Capture the cell that displays the provided text and extract its [x, y] central coordinate. 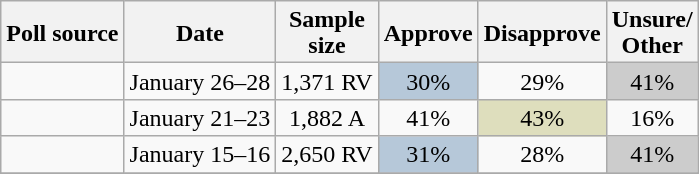
43% [542, 118]
Poll source [62, 32]
Date [200, 32]
31% [428, 154]
January 21–23 [200, 118]
1,882 A [327, 118]
28% [542, 154]
1,371 RV [327, 82]
2,650 RV [327, 154]
Samplesize [327, 32]
30% [428, 82]
Unsure/Other [652, 32]
January 15–16 [200, 154]
January 26–28 [200, 82]
29% [542, 82]
Approve [428, 32]
Disapprove [542, 32]
16% [652, 118]
